Output the [X, Y] coordinate of the center of the cell containing the given text.  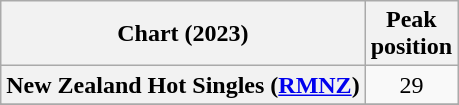
New Zealand Hot Singles (RMNZ) [183, 85]
29 [411, 85]
Peakposition [411, 34]
Chart (2023) [183, 34]
